Return [X, Y] of the center of cell containing provided text 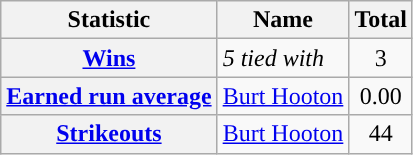
Earned run average [109, 96]
44 [381, 134]
Statistic [109, 20]
5 tied with [283, 58]
Wins [109, 58]
Strikeouts [109, 134]
0.00 [381, 96]
3 [381, 58]
Total [381, 20]
Name [283, 20]
